Return [x, y] of the center of cell containing provided text 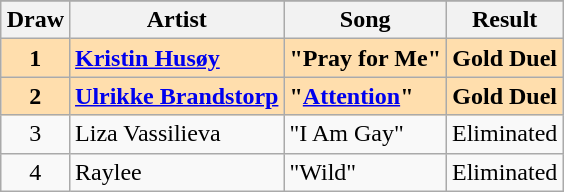
1 [35, 58]
Kristin Husøy [177, 58]
"Pray for Me" [366, 58]
"Attention" [366, 96]
Artist [177, 20]
4 [35, 172]
2 [35, 96]
Ulrikke Brandstorp [177, 96]
"I Am Gay" [366, 134]
Song [366, 20]
Liza Vassilieva [177, 134]
Raylee [177, 172]
"Wild" [366, 172]
Result [504, 20]
3 [35, 134]
Draw [35, 20]
